Scan for the cell matching the given text and deliver its (X, Y) coordinate at center. 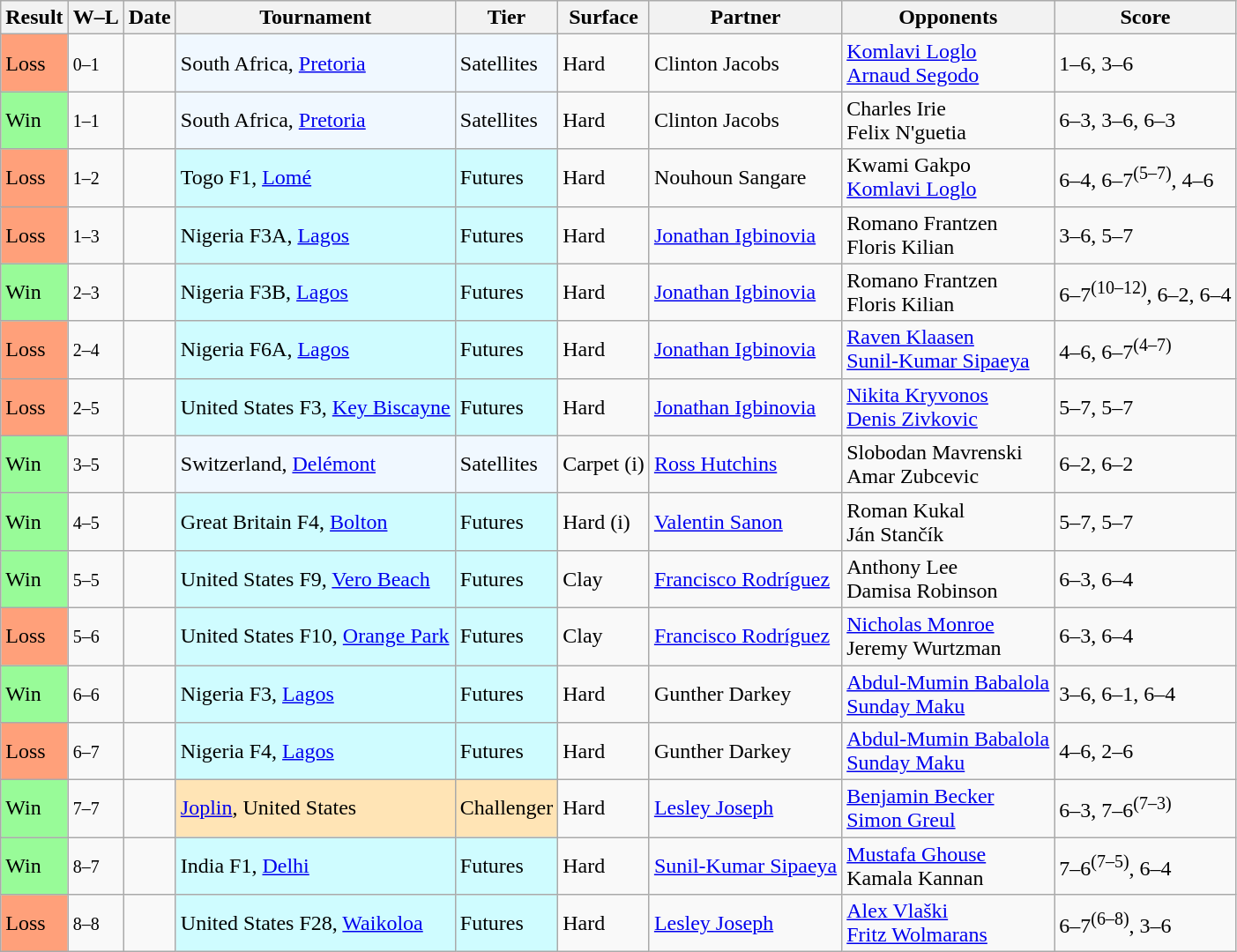
India F1, Delhi (316, 866)
2–5 (95, 407)
6–3, 3–6, 6–3 (1145, 120)
1–6, 3–6 (1145, 63)
Charles Irie Felix N'guetia (949, 120)
Sunil-Kumar Sipaeya (745, 866)
Carpet (i) (604, 464)
3–6, 5–7 (1145, 234)
5–5 (95, 578)
United States F9, Vero Beach (316, 578)
Surface (604, 18)
1–1 (95, 120)
2–3 (95, 293)
6–6 (95, 693)
3–6, 6–1, 6–4 (1145, 693)
Partner (745, 18)
United States F28, Waikoloa (316, 924)
6–4, 6–7(5–7), 4–6 (1145, 178)
Hard (i) (604, 522)
Nouhoun Sangare (745, 178)
Nikita Kryvonos Denis Zivkovic (949, 407)
Nigeria F4, Lagos (316, 751)
Score (1145, 18)
6–7 (95, 751)
Challenger (506, 809)
Mustafa Ghouse Kamala Kannan (949, 866)
6–7(10–12), 6–2, 6–4 (1145, 293)
3–5 (95, 464)
6–3, 7–6(7–3) (1145, 809)
Ross Hutchins (745, 464)
Raven Klaasen Sunil-Kumar Sipaeya (949, 349)
Benjamin Becker Simon Greul (949, 809)
0–1 (95, 63)
Tier (506, 18)
Anthony Lee Damisa Robinson (949, 578)
Slobodan Mavrenski Amar Zubcevic (949, 464)
1–3 (95, 234)
1–2 (95, 178)
4–6, 2–6 (1145, 751)
Joplin, United States (316, 809)
Nigeria F3B, Lagos (316, 293)
Switzerland, Delémont (316, 464)
6–2, 6–2 (1145, 464)
4–6, 6–7(4–7) (1145, 349)
8–8 (95, 924)
Komlavi Loglo Arnaud Segodo (949, 63)
Alex Vlaški Fritz Wolmarans (949, 924)
Valentin Sanon (745, 522)
Nicholas Monroe Jeremy Wurtzman (949, 636)
2–4 (95, 349)
Roman Kukal Ján Stančík (949, 522)
Togo F1, Lomé (316, 178)
Nigeria F6A, Lagos (316, 349)
Nigeria F3A, Lagos (316, 234)
W–L (95, 18)
Great Britain F4, Bolton (316, 522)
Date (150, 18)
7–7 (95, 809)
8–7 (95, 866)
Opponents (949, 18)
Tournament (316, 18)
United States F3, Key Biscayne (316, 407)
6–7(6–8), 3–6 (1145, 924)
5–6 (95, 636)
Kwami Gakpo Komlavi Loglo (949, 178)
United States F10, Orange Park (316, 636)
Result (34, 18)
7–6(7–5), 6–4 (1145, 866)
Nigeria F3, Lagos (316, 693)
4–5 (95, 522)
